From the cell containing the given text, extract its center point as [X, Y] coordinate. 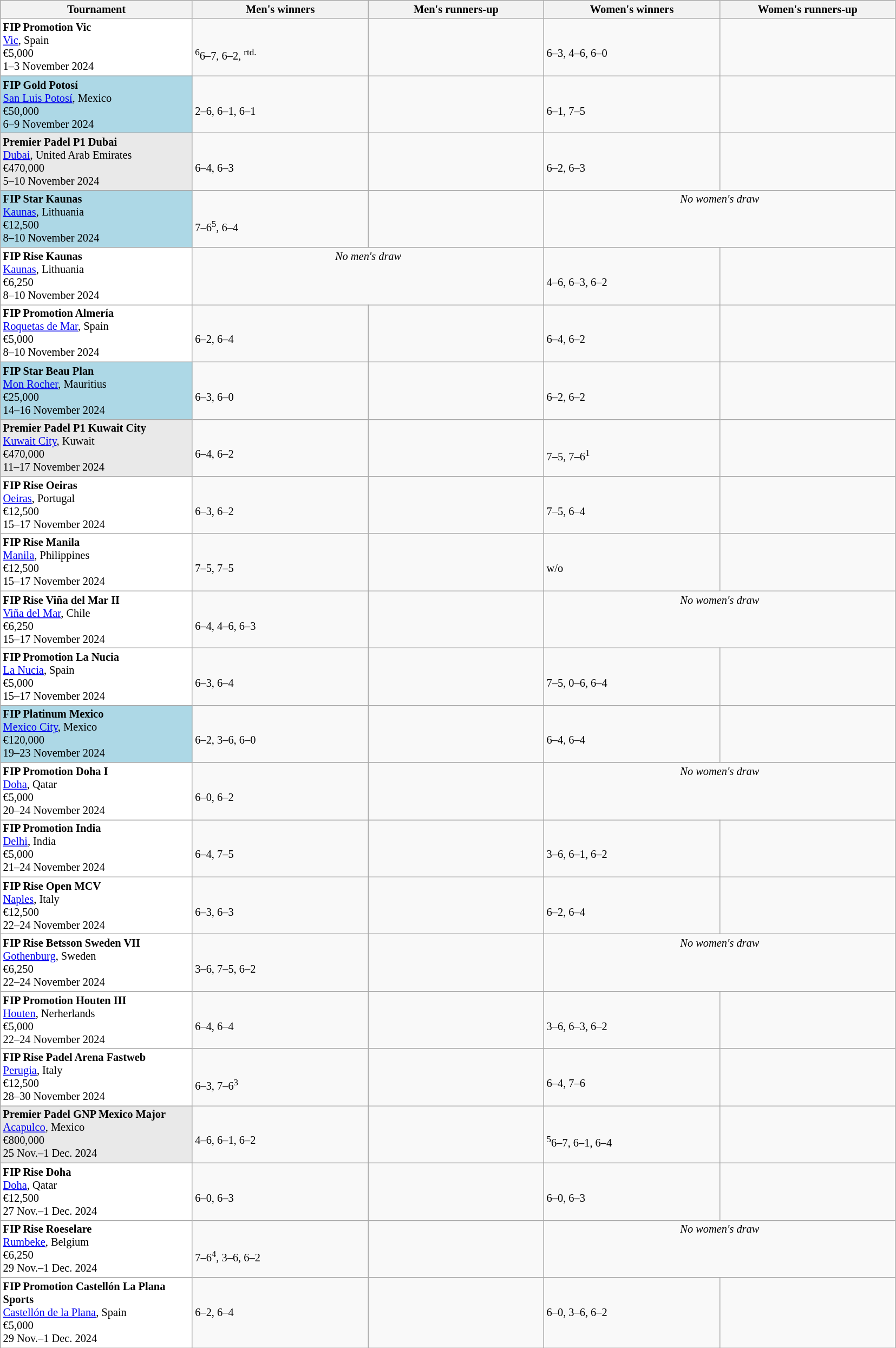
7–5, 6–4 [632, 505]
FIP Promotion La NuciaLa Nucia, Spain€5,00015–17 November 2024 [96, 676]
6–2, 3–6, 6–0 [280, 734]
7–5, 0–6, 6–4 [632, 676]
6–2, 6–3 [632, 161]
FIP Rise RoeselareRumbeke, Belgium€6,25029 Nov.–1 Dec. 2024 [96, 1249]
6–2, 6–2 [632, 390]
Men's winners [280, 9]
FIP Star Beau PlanMon Rocher, Mauritius€25,00014–16 November 2024 [96, 390]
FIP Promotion Houten IIIHouten, Nerherlands€5,00022–24 November 2024 [96, 1020]
4–6, 6–3, 6–2 [632, 276]
FIP Rise ManilaManila, Philippines€12,50015–17 November 2024 [96, 562]
FIP Rise Viña del Mar IIViña del Mar, Chile€6,25015–17 November 2024 [96, 620]
Women's runners-up [808, 9]
6–0, 6–2 [280, 791]
Premier Padel GNP Mexico MajorAcapulco, Mexico€800,00025 Nov.–1 Dec. 2024 [96, 1134]
FIP Rise Padel Arena FastwebPerugia, Italy€12,50028–30 November 2024 [96, 1077]
3–6, 7–5, 6–2 [280, 962]
6–0, 3–6, 6–2 [632, 1312]
Tournament [96, 9]
56–7, 6–1, 6–4 [632, 1134]
FIP Promotion AlmeríaRoquetas de Mar, Spain€5,0008–10 November 2024 [96, 333]
7–5, 7–5 [280, 562]
6–3, 6–3 [280, 906]
7–64, 3–6, 6–2 [280, 1249]
7–5, 7–61 [632, 448]
FIP Promotion IndiaDelhi, India€5,00021–24 November 2024 [96, 848]
6–3, 6–0 [280, 390]
FIP Promotion VicVic, Spain€5,0001–3 November 2024 [96, 47]
No men's draw [368, 276]
4–6, 6–1, 6–2 [280, 1134]
FIP Rise DohaDoha, Qatar€12,50027 Nov.–1 Dec. 2024 [96, 1191]
Men's runners-up [456, 9]
FIP Rise OeirasOeiras, Portugal€12,50015–17 November 2024 [96, 505]
6–1, 7–5 [632, 105]
FIP Rise KaunasKaunas, Lithuania€6,2508–10 November 2024 [96, 276]
FIP Rise Open MCVNaples, Italy€12,50022–24 November 2024 [96, 906]
7–65, 6–4 [280, 219]
w/o [632, 562]
Premier Padel P1 Kuwait CityKuwait City, Kuwait€470,00011–17 November 2024 [96, 448]
66–7, 6–2, rtd. [280, 47]
FIP Promotion Castellón La Plana SportsCastellón de la Plana, Spain€5,00029 Nov.–1 Dec. 2024 [96, 1312]
2–6, 6–1, 6–1 [280, 105]
6–4, 4–6, 6–3 [280, 620]
6–3, 6–2 [280, 505]
FIP Rise Betsson Sweden VIIGothenburg, Sweden€6,25022–24 November 2024 [96, 962]
FIP Star KaunasKaunas, Lithuania€12,5008–10 November 2024 [96, 219]
6–4, 6–3 [280, 161]
3–6, 6–3, 6–2 [632, 1020]
FIP Gold PotosíSan Luis Potosí, Mexico€50,0006–9 November 2024 [96, 105]
6–4, 7–5 [280, 848]
Women's winners [632, 9]
6–4, 7–6 [632, 1077]
6–3, 7–63 [280, 1077]
FIP Promotion Doha IDoha, Qatar€5,00020–24 November 2024 [96, 791]
3–6, 6–1, 6–2 [632, 848]
Premier Padel P1 DubaiDubai, United Arab Emirates€470,0005–10 November 2024 [96, 161]
6–3, 6–4 [280, 676]
6–3, 4–6, 6–0 [632, 47]
FIP Platinum MexicoMexico City, Mexico€120,00019–23 November 2024 [96, 734]
